For the text-containing cell, return its midpoint in [X, Y] coordinate format. 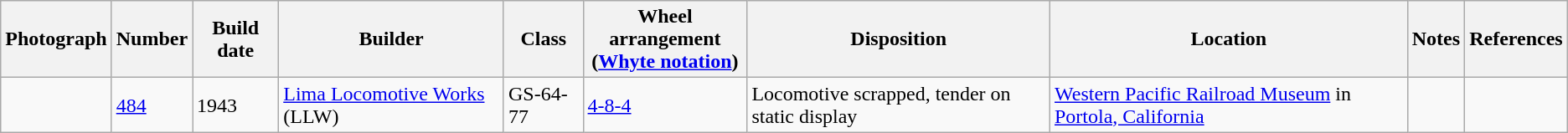
1943 [236, 105]
Build date [236, 39]
Notes [1436, 39]
GS-64-77 [543, 105]
Number [152, 39]
Locomotive scrapped, tender on static display [899, 105]
References [1516, 39]
Builder [392, 39]
484 [152, 105]
Class [543, 39]
Western Pacific Railroad Museum in Portola, California [1228, 105]
4-8-4 [665, 105]
Wheel arrangement(Whyte notation) [665, 39]
Lima Locomotive Works (LLW) [392, 105]
Disposition [899, 39]
Photograph [56, 39]
Location [1228, 39]
